Locate the cell with the specified text and output its (x, y) center coordinate. 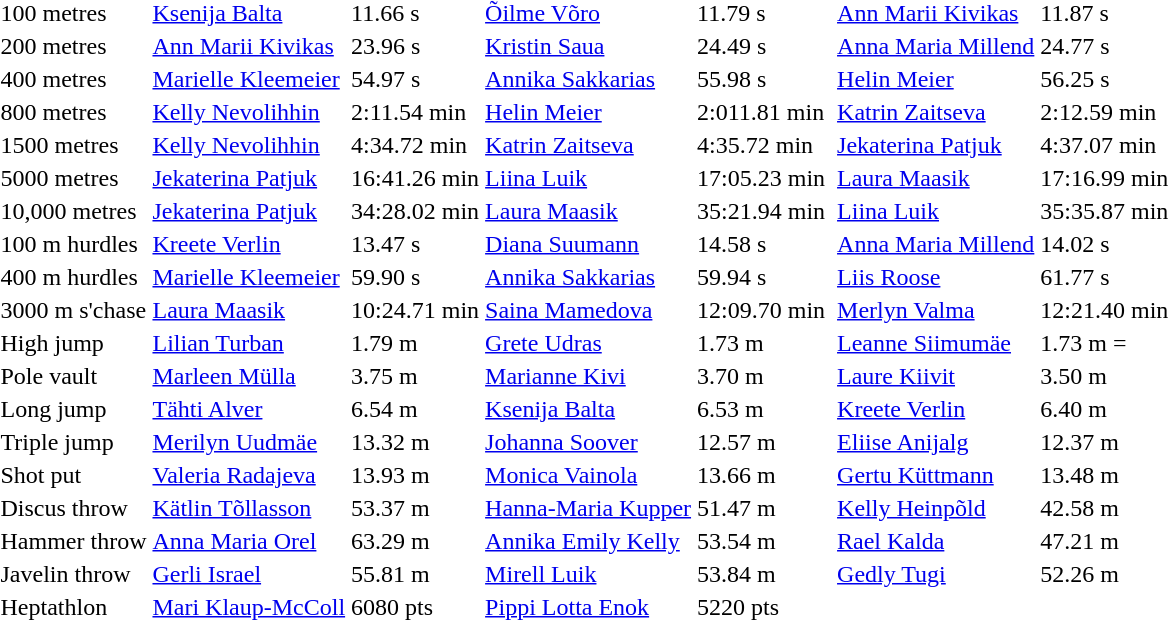
Laure Kiivit (936, 376)
1.73 m (764, 343)
3.70 m (764, 376)
16:41.26 min (416, 178)
13.32 m (416, 442)
Diana Suumann (588, 244)
53.37 m (416, 508)
Kristin Saua (588, 46)
34:28.02 min (416, 211)
Leanne Siimumäe (936, 343)
13.66 m (764, 475)
55.81 m (416, 574)
51.47 m (764, 508)
Grete Udras (588, 343)
55.98 s (764, 79)
59.90 s (416, 277)
24.49 s (764, 46)
2:011.81 min (764, 112)
Ann Marii Kivikas (249, 46)
Lilian Turban (249, 343)
12.57 m (764, 442)
Mirell Luik (588, 574)
Kelly Heinpõld (936, 508)
Anna Maria Orel (249, 541)
13.93 m (416, 475)
53.54 m (764, 541)
Eliise Anijalg (936, 442)
13.47 s (416, 244)
Johanna Soover (588, 442)
6.53 m (764, 409)
63.29 m (416, 541)
14.58 s (764, 244)
12:09.70 min (764, 310)
53.84 m (764, 574)
4:34.72 min (416, 145)
Gedly Tugi (936, 574)
Kätlin Tõllasson (249, 508)
Marleen Mülla (249, 376)
2:11.54 min (416, 112)
1.79 m (416, 343)
Merlyn Valma (936, 310)
6.54 m (416, 409)
54.97 s (416, 79)
4:35.72 min (764, 145)
17:05.23 min (764, 178)
3.75 m (416, 376)
Liis Roose (936, 277)
23.96 s (416, 46)
Marianne Kivi (588, 376)
Gertu Küttmann (936, 475)
10:24.71 min (416, 310)
Valeria Radajeva (249, 475)
35:21.94 min (764, 211)
Gerli Israel (249, 574)
59.94 s (764, 277)
Hanna-Maria Kupper (588, 508)
Ksenija Balta (588, 409)
Monica Vainola (588, 475)
Tähti Alver (249, 409)
Annika Emily Kelly (588, 541)
Rael Kalda (936, 541)
Saina Mamedova (588, 310)
Merilyn Uudmäe (249, 442)
